Return [x, y] of the center of cell containing provided text 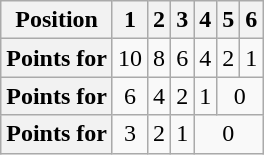
8 [160, 58]
10 [130, 58]
5 [228, 20]
Position [57, 20]
